Identify which cell holds the provided text, then report its (X, Y) central coordinate. 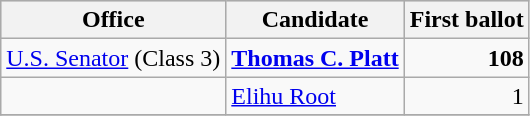
First ballot (466, 20)
Candidate (315, 20)
1 (466, 96)
Thomas C. Platt (315, 58)
U.S. Senator (Class 3) (114, 58)
Office (114, 20)
108 (466, 58)
Elihu Root (315, 96)
